From the cell containing the given text, extract its center point as [x, y] coordinate. 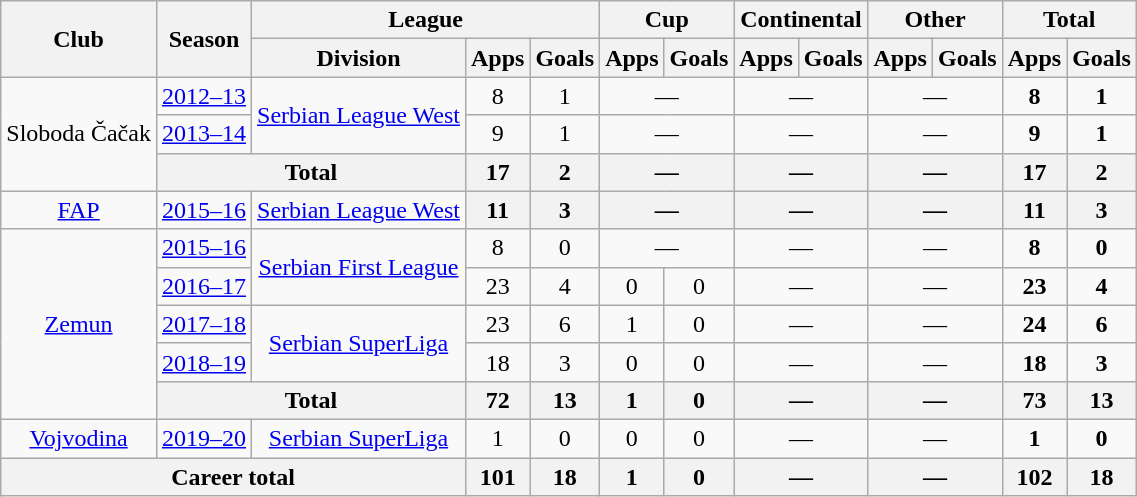
24 [1034, 324]
Sloboda Čačak [79, 134]
2016–17 [204, 286]
2019–20 [204, 438]
2012–13 [204, 96]
Season [204, 39]
102 [1034, 477]
Continental [801, 20]
101 [497, 477]
Other [935, 20]
FAP [79, 210]
League [426, 20]
72 [497, 400]
Serbian First League [359, 267]
73 [1034, 400]
Division [359, 58]
2018–19 [204, 362]
2013–14 [204, 134]
Career total [234, 477]
2017–18 [204, 324]
Club [79, 39]
Cup [667, 20]
Zemun [79, 324]
Vojvodina [79, 438]
